Identify which cell holds the provided text, then report its (x, y) central coordinate. 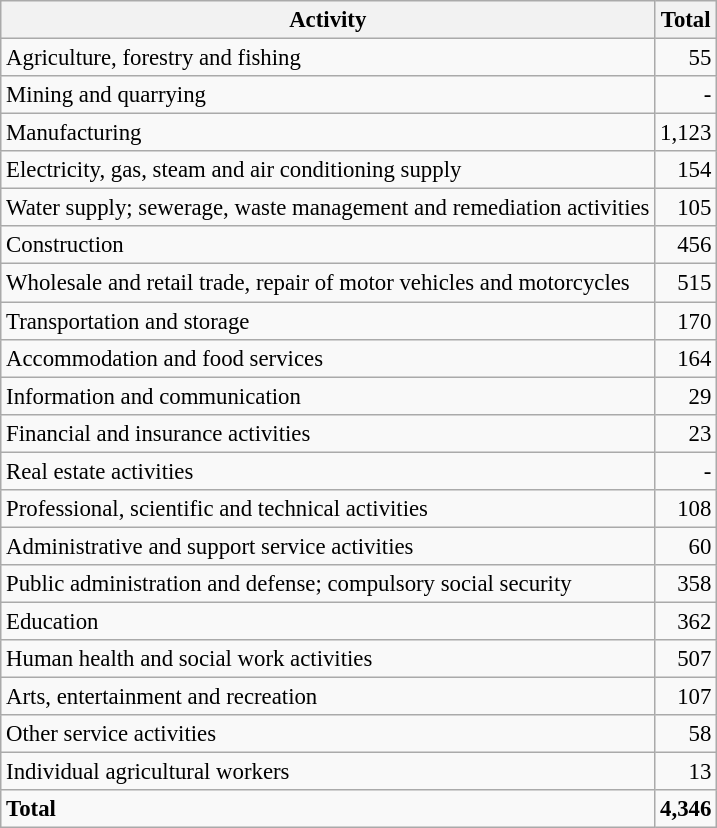
507 (686, 659)
164 (686, 358)
Electricity, gas, steam and air conditioning supply (328, 170)
Transportation and storage (328, 321)
Education (328, 621)
107 (686, 697)
Administrative and support service activities (328, 546)
362 (686, 621)
Arts, entertainment and recreation (328, 697)
358 (686, 584)
55 (686, 58)
Wholesale and retail trade, repair of motor vehicles and motorcycles (328, 283)
23 (686, 433)
58 (686, 734)
105 (686, 208)
Activity (328, 20)
Real estate activities (328, 471)
Information and communication (328, 396)
60 (686, 546)
456 (686, 245)
154 (686, 170)
Manufacturing (328, 133)
108 (686, 509)
Human health and social work activities (328, 659)
Construction (328, 245)
Public administration and defense; compulsory social security (328, 584)
Individual agricultural workers (328, 772)
1,123 (686, 133)
13 (686, 772)
Financial and insurance activities (328, 433)
Water supply; sewerage, waste management and remediation activities (328, 208)
Agriculture, forestry and fishing (328, 58)
170 (686, 321)
Other service activities (328, 734)
29 (686, 396)
515 (686, 283)
Mining and quarrying (328, 95)
Professional, scientific and technical activities (328, 509)
4,346 (686, 809)
Accommodation and food services (328, 358)
